From the cell containing the given text, extract its center point as (x, y) coordinate. 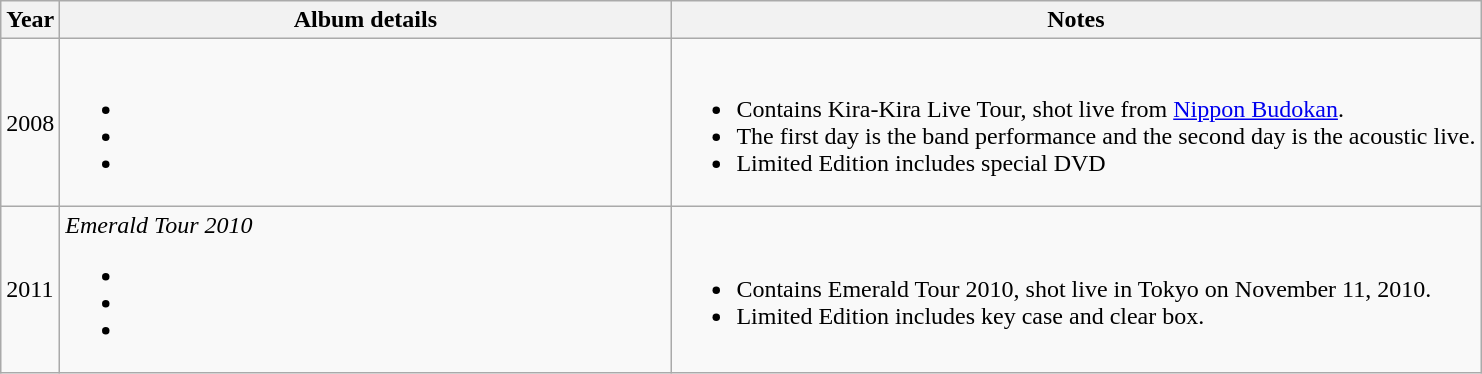
Emerald Tour 2010 (366, 290)
Album details (366, 20)
2008 (30, 122)
Year (30, 20)
2011 (30, 290)
Contains Emerald Tour 2010, shot live in Tokyo on November 11, 2010.Limited Edition includes key case and clear box. (1076, 290)
Notes (1076, 20)
